Find where the given text appears and provide that cell's center as (x, y) coordinate. 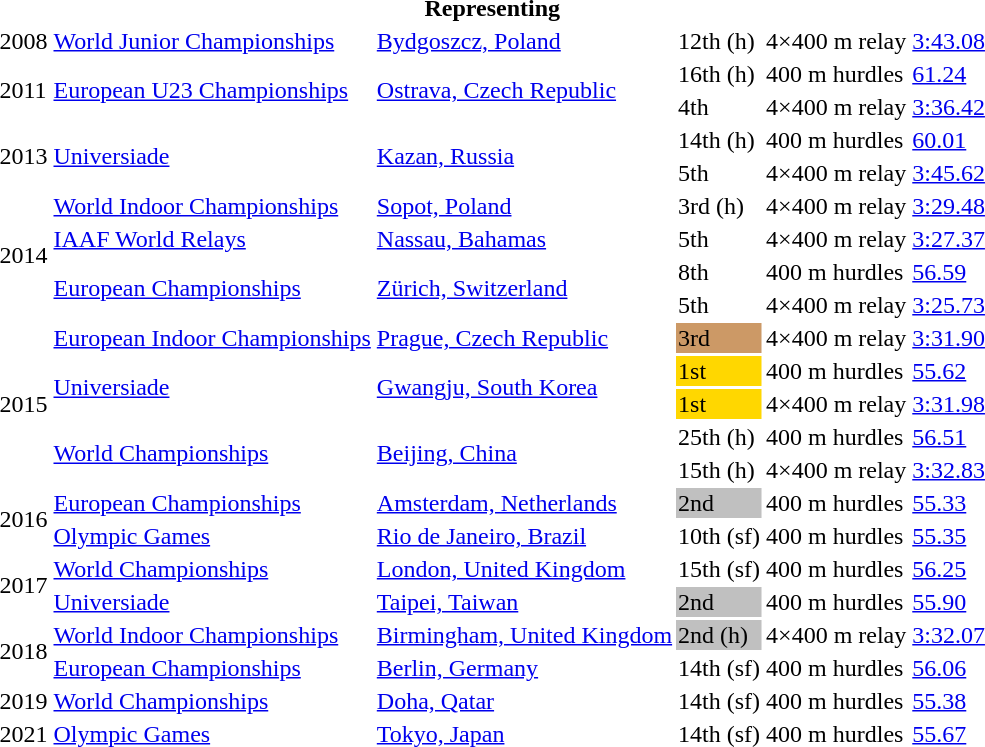
Prague, Czech Republic (524, 338)
12th (h) (720, 41)
Sopot, Poland (524, 206)
Zürich, Switzerland (524, 288)
Birmingham, United Kingdom (524, 635)
European Indoor Championships (212, 338)
European U23 Championships (212, 90)
Olympic Games (212, 536)
World Junior Championships (212, 41)
25th (h) (720, 437)
Taipei, Taiwan (524, 602)
3rd (h) (720, 206)
Kazan, Russia (524, 156)
Beijing, China (524, 454)
3rd (720, 338)
14th (h) (720, 140)
4th (720, 107)
London, United Kingdom (524, 569)
10th (sf) (720, 536)
Nassau, Bahamas (524, 239)
16th (h) (720, 74)
Berlin, Germany (524, 668)
Ostrava, Czech Republic (524, 90)
15th (sf) (720, 569)
IAAF World Relays (212, 239)
Bydgoszcz, Poland (524, 41)
Amsterdam, Netherlands (524, 503)
2nd (h) (720, 635)
Doha, Qatar (524, 701)
Gwangju, South Korea (524, 388)
Rio de Janeiro, Brazil (524, 536)
15th (h) (720, 470)
8th (720, 272)
